Extract the (x, y) coordinate from the center of the cell holding the provided text.  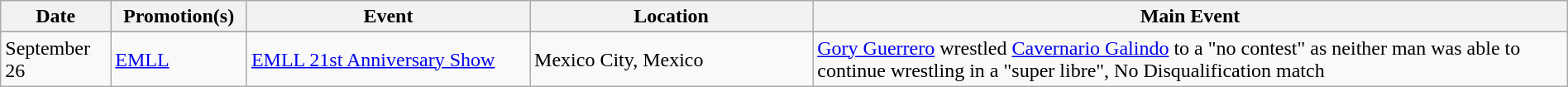
Event (388, 17)
September 26 (56, 60)
EMLL (179, 60)
Promotion(s) (179, 17)
Mexico City, Mexico (672, 60)
EMLL 21st Anniversary Show (388, 60)
Main Event (1191, 17)
Location (672, 17)
Date (56, 17)
